Output the (X, Y) coordinate of the center of the cell containing the given text.  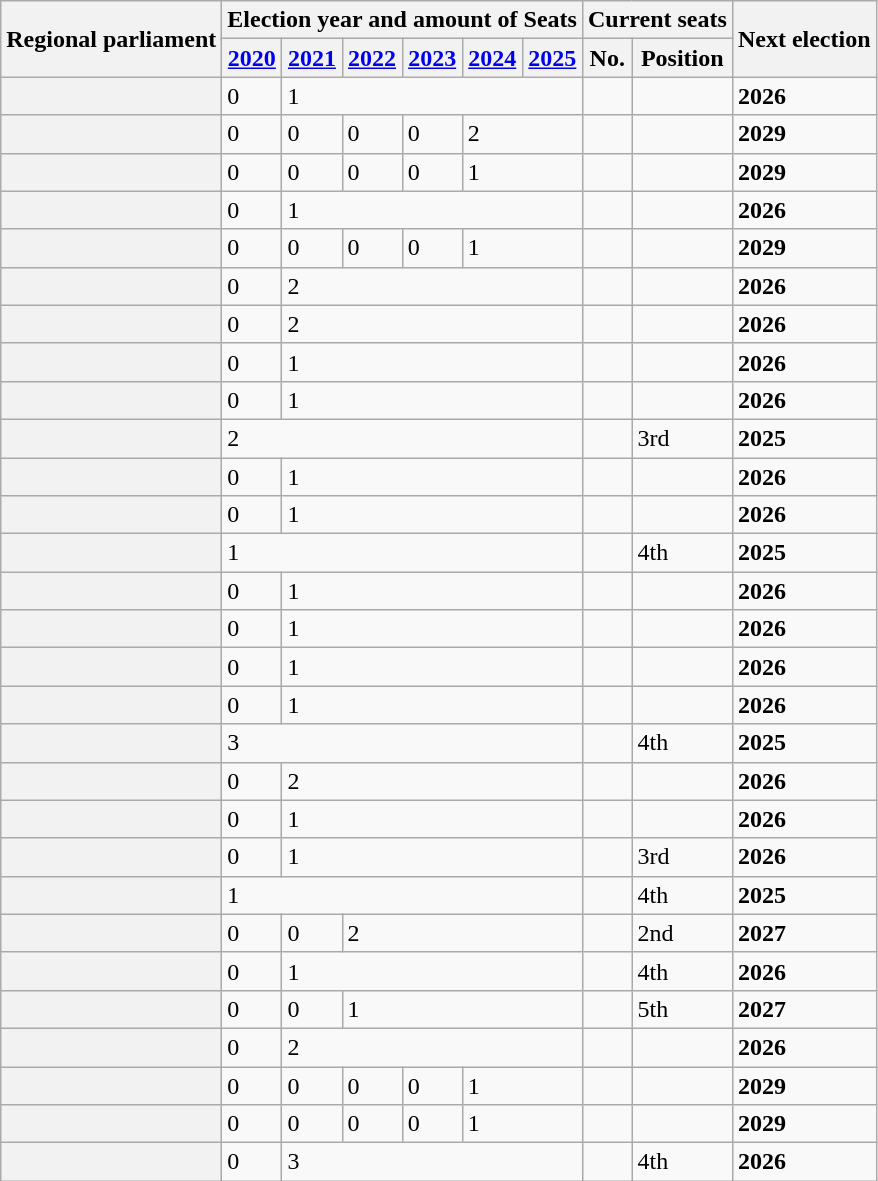
2020 (252, 58)
Position (682, 58)
5th (682, 1009)
2023 (432, 58)
2024 (492, 58)
2nd (682, 933)
Election year and amount of Seats (402, 20)
2022 (372, 58)
No. (607, 58)
2021 (312, 58)
Current seats (657, 20)
Regional parliament (112, 39)
Next election (804, 39)
